Return the [x, y] coordinate for the center point of the cell that contains the specified text.  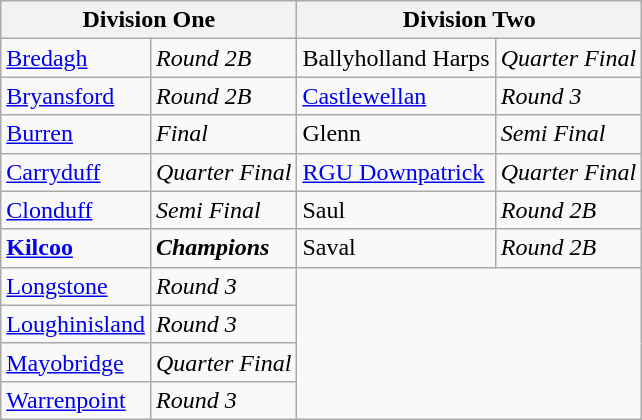
Bryansford [76, 96]
Glenn [396, 134]
Final [223, 134]
Burren [76, 134]
Kilcoo [76, 248]
Saul [396, 210]
Champions [223, 248]
Carryduff [76, 172]
Bredagh [76, 58]
Saval [396, 248]
Warrenpoint [76, 400]
Castlewellan [396, 96]
Loughinisland [76, 324]
Division Two [470, 20]
Division One [149, 20]
Longstone [76, 286]
Mayobridge [76, 362]
Clonduff [76, 210]
Ballyholland Harps [396, 58]
RGU Downpatrick [396, 172]
